Return [x, y] of the center of cell containing provided text 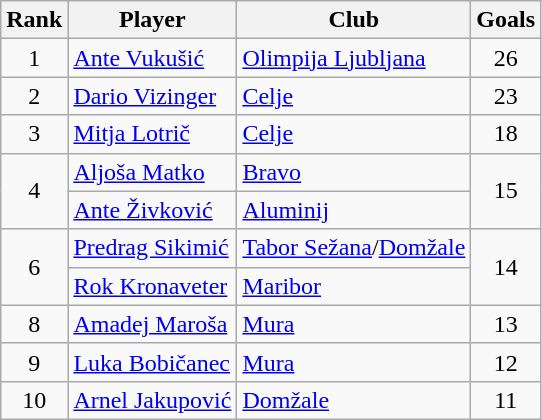
10 [34, 400]
18 [506, 134]
Mitja Lotrič [152, 134]
1 [34, 58]
Aljoša Matko [152, 172]
Arnel Jakupović [152, 400]
Amadej Maroša [152, 324]
Predrag Sikimić [152, 248]
Ante Vukušić [152, 58]
Ante Živković [152, 210]
8 [34, 324]
Olimpija Ljubljana [354, 58]
14 [506, 267]
Maribor [354, 286]
13 [506, 324]
11 [506, 400]
Domžale [354, 400]
Rank [34, 20]
Goals [506, 20]
Dario Vizinger [152, 96]
6 [34, 267]
12 [506, 362]
Club [354, 20]
Luka Bobičanec [152, 362]
2 [34, 96]
9 [34, 362]
26 [506, 58]
Bravo [354, 172]
3 [34, 134]
15 [506, 191]
Tabor Sežana/Domžale [354, 248]
Player [152, 20]
Rok Kronaveter [152, 286]
4 [34, 191]
Aluminij [354, 210]
23 [506, 96]
